Determine the [x, y] coordinate at the center of the cell enclosing the given text.  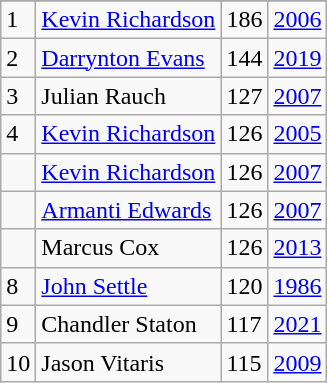
117 [244, 324]
115 [244, 362]
144 [244, 58]
2 [18, 58]
1 [18, 20]
4 [18, 134]
2009 [298, 362]
2013 [298, 248]
2019 [298, 58]
9 [18, 324]
Marcus Cox [128, 248]
Darrynton Evans [128, 58]
2021 [298, 324]
1986 [298, 286]
3 [18, 96]
2005 [298, 134]
Jason Vitaris [128, 362]
8 [18, 286]
Julian Rauch [128, 96]
10 [18, 362]
186 [244, 20]
2006 [298, 20]
127 [244, 96]
120 [244, 286]
Chandler Staton [128, 324]
Armanti Edwards [128, 210]
John Settle [128, 286]
